Determine the [X, Y] coordinate at the center of the cell enclosing the given text.  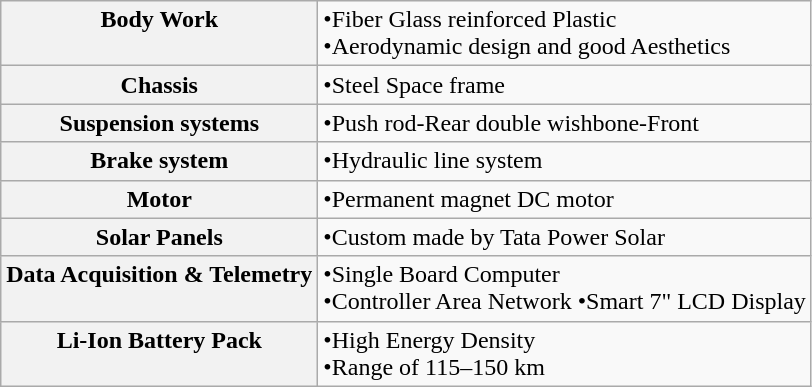
Brake system [160, 161]
Chassis [160, 85]
Li-Ion Battery Pack [160, 354]
•Permanent magnet DC motor [565, 199]
•Steel Space frame [565, 85]
•High Energy Density•Range of 115–150 km [565, 354]
•Fiber Glass reinforced Plastic•Aerodynamic design and good Aesthetics [565, 34]
Motor [160, 199]
Suspension systems [160, 123]
•Single Board Computer•Controller Area Network •Smart 7" LCD Display [565, 288]
•Push rod-Rear double wishbone-Front [565, 123]
•Custom made by Tata Power Solar [565, 237]
•Hydraulic line system [565, 161]
Data Acquisition & Telemetry [160, 288]
Body Work [160, 34]
Solar Panels [160, 237]
